For the text-containing cell, return its midpoint in (X, Y) coordinate format. 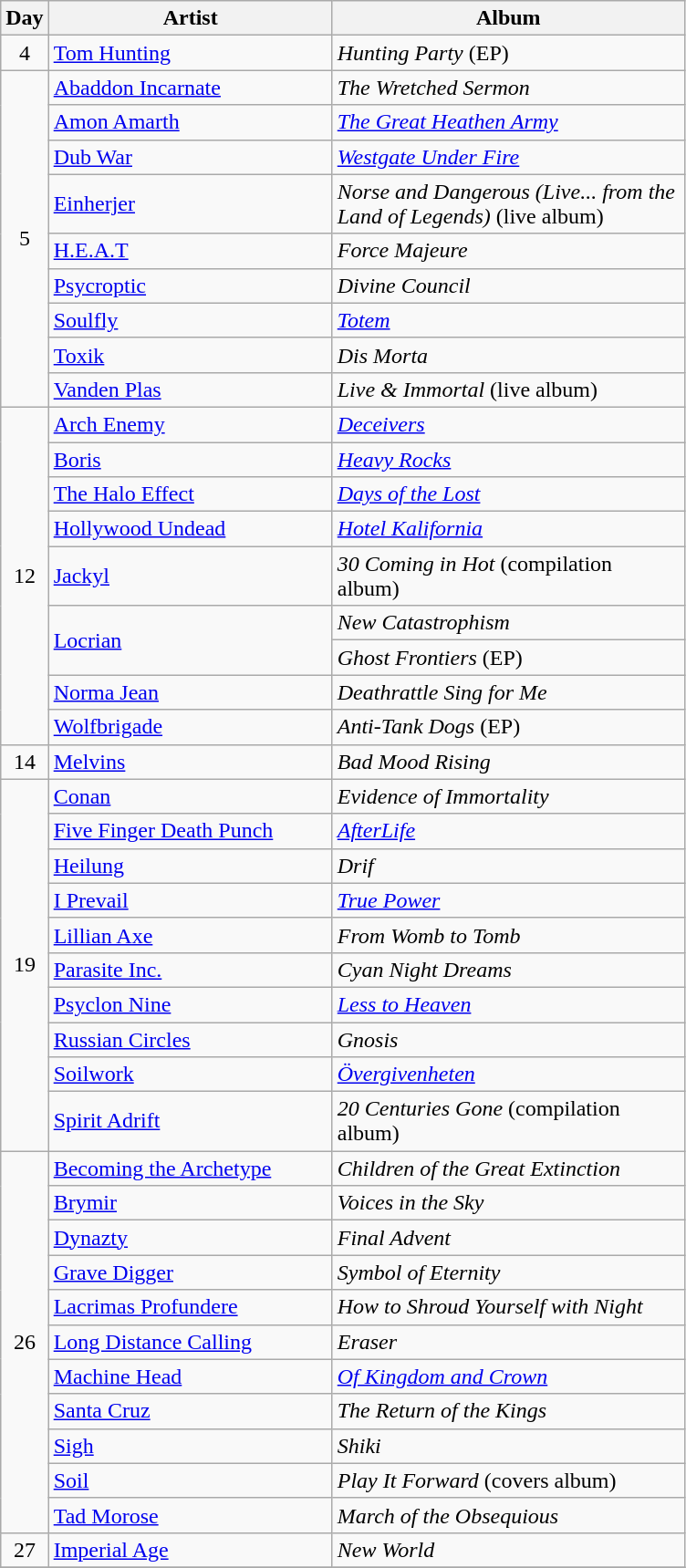
March of the Obsequious (508, 1515)
True Power (508, 900)
Hunting Party (EP) (508, 53)
Anti-Tank Dogs (EP) (508, 727)
Psyclon Nine (190, 1004)
Locrian (190, 640)
Toxik (190, 355)
Live & Immortal (live album) (508, 389)
Five Finger Death Punch (190, 831)
Dis Morta (508, 355)
Day (25, 18)
Becoming the Archetype (190, 1168)
Vanden Plas (190, 389)
I Prevail (190, 900)
Tad Morose (190, 1515)
Tom Hunting (190, 53)
Heavy Rocks (508, 459)
Westgate Under Fire (508, 157)
5 (25, 239)
Hotel Kalifornia (508, 529)
Arch Enemy (190, 424)
Russian Circles (190, 1039)
Santa Cruz (190, 1411)
14 (25, 762)
Conan (190, 796)
30 Coming in Hot (compilation album) (508, 576)
Eraser (508, 1342)
The Return of the Kings (508, 1411)
Force Majeure (508, 251)
Melvins (190, 762)
Bad Mood Rising (508, 762)
Final Advent (508, 1238)
H.E.A.T (190, 251)
Brymir (190, 1203)
Album (508, 18)
Drif (508, 866)
How to Shroud Yourself with Night (508, 1307)
AfterLife (508, 831)
Cyan Night Dreams (508, 970)
Shiki (508, 1446)
The Great Heathen Army (508, 122)
The Halo Effect (190, 494)
Heilung (190, 866)
Gnosis (508, 1039)
Wolfbrigade (190, 727)
Psycroptic (190, 286)
The Wretched Sermon (508, 88)
Dynazty (190, 1238)
Soil (190, 1480)
20 Centuries Gone (compilation album) (508, 1122)
Sigh (190, 1446)
26 (25, 1343)
19 (25, 965)
Jackyl (190, 576)
Deceivers (508, 424)
From Womb to Tomb (508, 935)
Machine Head (190, 1376)
New World (508, 1550)
Soulfly (190, 320)
Ghost Frontiers (EP) (508, 658)
Imperial Age (190, 1550)
Norma Jean (190, 692)
Grave Digger (190, 1272)
Evidence of Immortality (508, 796)
Soilwork (190, 1075)
Lacrimas Profundere (190, 1307)
Deathrattle Sing for Me (508, 692)
New Catastrophism (508, 623)
Days of the Lost (508, 494)
Spirit Adrift (190, 1122)
4 (25, 53)
27 (25, 1550)
Dub War (190, 157)
Children of the Great Extinction (508, 1168)
Amon Amarth (190, 122)
Artist (190, 18)
Parasite Inc. (190, 970)
Norse and Dangerous (Live... from the Land of Legends) (live album) (508, 204)
Totem (508, 320)
12 (25, 576)
Abaddon Incarnate (190, 88)
Long Distance Calling (190, 1342)
Voices in the Sky (508, 1203)
Less to Heaven (508, 1004)
Einherjer (190, 204)
Of Kingdom and Crown (508, 1376)
Hollywood Undead (190, 529)
Divine Council (508, 286)
Play It Forward (covers album) (508, 1480)
Boris (190, 459)
Symbol of Eternity (508, 1272)
Lillian Axe (190, 935)
Övergivenheten (508, 1075)
